Return [x, y] of the center of cell containing provided text 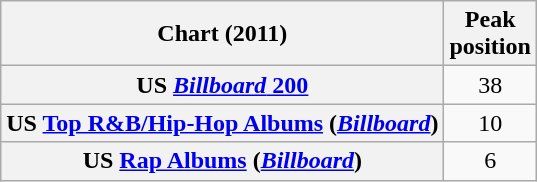
38 [490, 85]
US Rap Albums (Billboard) [222, 161]
US Billboard 200 [222, 85]
10 [490, 123]
Peak position [490, 34]
US Top R&B/Hip-Hop Albums (Billboard) [222, 123]
6 [490, 161]
Chart (2011) [222, 34]
